Capture the cell that displays the provided text and extract its [X, Y] central coordinate. 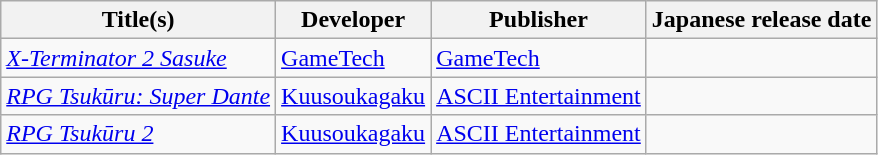
Japanese release date [762, 20]
RPG Tsukūru 2 [138, 134]
Title(s) [138, 20]
X-Terminator 2 Sasuke [138, 58]
Developer [354, 20]
RPG Tsukūru: Super Dante [138, 96]
Publisher [539, 20]
